Locate the cell with the specified text and output its [x, y] center coordinate. 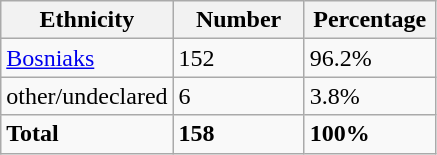
Ethnicity [87, 20]
3.8% [370, 96]
152 [238, 58]
6 [238, 96]
Percentage [370, 20]
Total [87, 134]
100% [370, 134]
Number [238, 20]
other/undeclared [87, 96]
96.2% [370, 58]
158 [238, 134]
Bosniaks [87, 58]
